Detect which cell encompasses the target text, then output its [X, Y] center coordinate. 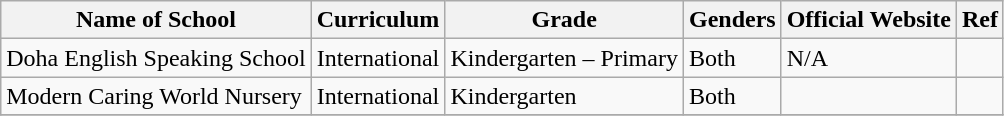
Curriculum [378, 20]
Ref [980, 20]
N/A [868, 58]
Name of School [156, 20]
Grade [564, 20]
Kindergarten [564, 96]
Genders [732, 20]
Official Website [868, 20]
Modern Caring World Nursery [156, 96]
Kindergarten – Primary [564, 58]
Doha English Speaking School [156, 58]
